Detect which cell encompasses the target text, then output its [X, Y] center coordinate. 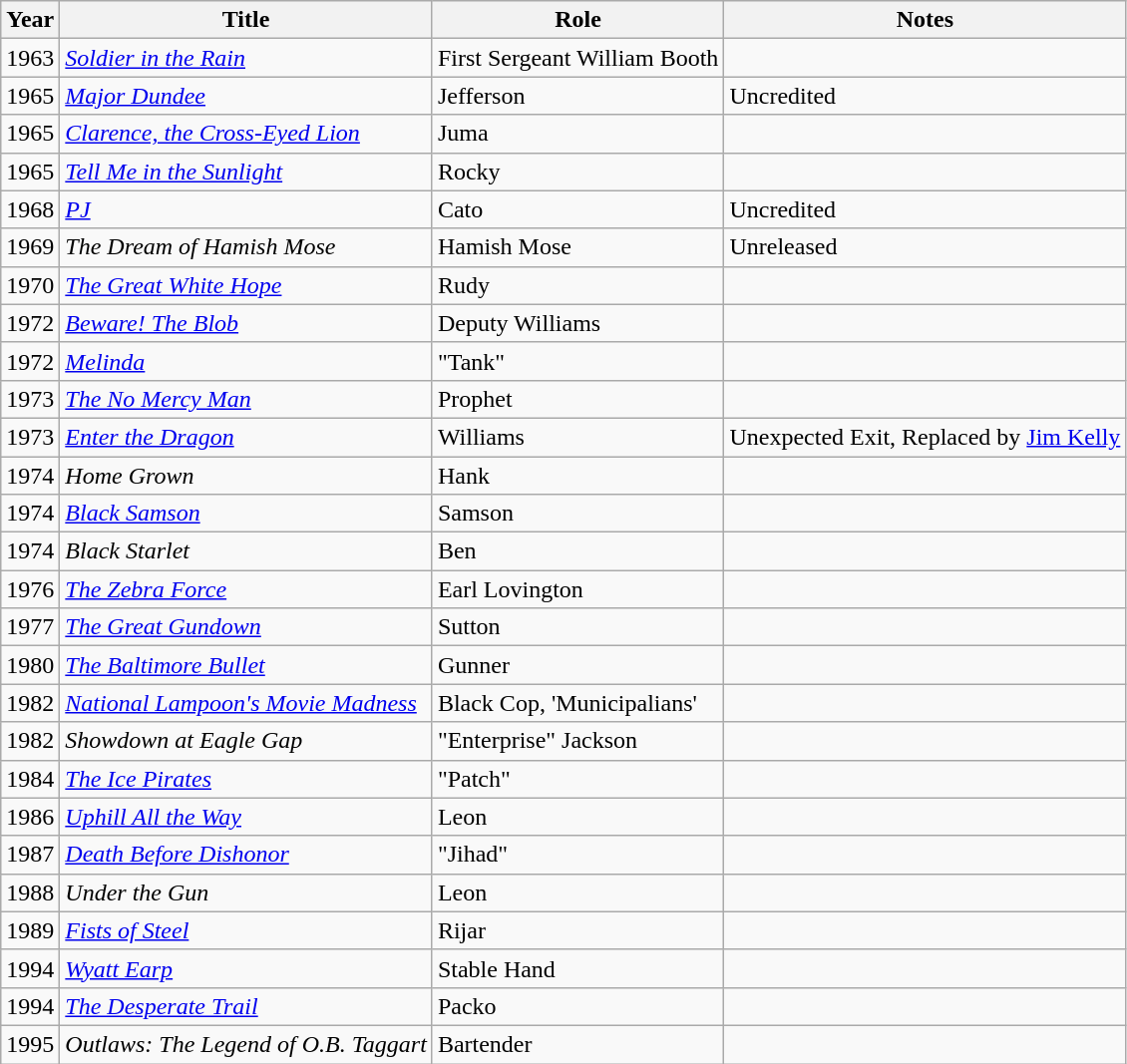
Cato [578, 209]
Melinda [246, 361]
Juma [578, 134]
1995 [30, 1044]
Stable Hand [578, 968]
Rijar [578, 930]
1963 [30, 58]
Hamish Mose [578, 247]
Prophet [578, 399]
1976 [30, 589]
Death Before Dishonor [246, 855]
1984 [30, 779]
Year [30, 20]
Unreleased [926, 247]
The Desperate Trail [246, 1006]
1970 [30, 285]
The Great White Hope [246, 285]
Black Starlet [246, 551]
Sutton [578, 627]
Packo [578, 1006]
Tell Me in the Sunlight [246, 172]
"Enterprise" Jackson [578, 741]
Earl Lovington [578, 589]
"Patch" [578, 779]
The No Mercy Man [246, 399]
National Lampoon's Movie Madness [246, 703]
Fists of Steel [246, 930]
1980 [30, 665]
Hank [578, 476]
Bartender [578, 1044]
Role [578, 20]
Uphill All the Way [246, 817]
The Zebra Force [246, 589]
1968 [30, 209]
Beware! The Blob [246, 323]
Deputy Williams [578, 323]
Outlaws: The Legend of O.B. Taggart [246, 1044]
Notes [926, 20]
1969 [30, 247]
The Great Gundown [246, 627]
The Dream of Hamish Mose [246, 247]
Showdown at Eagle Gap [246, 741]
Title [246, 20]
Under the Gun [246, 892]
Ben [578, 551]
1989 [30, 930]
Black Cop, 'Municipalians' [578, 703]
1987 [30, 855]
Unexpected Exit, Replaced by Jim Kelly [926, 437]
1988 [30, 892]
1986 [30, 817]
Wyatt Earp [246, 968]
First Sergeant William Booth [578, 58]
The Ice Pirates [246, 779]
PJ [246, 209]
Williams [578, 437]
Soldier in the Rain [246, 58]
Black Samson [246, 514]
The Baltimore Bullet [246, 665]
Clarence, the Cross-Eyed Lion [246, 134]
Enter the Dragon [246, 437]
Major Dundee [246, 96]
"Tank" [578, 361]
Samson [578, 514]
Rocky [578, 172]
"Jihad" [578, 855]
Rudy [578, 285]
Jefferson [578, 96]
1977 [30, 627]
Home Grown [246, 476]
Gunner [578, 665]
